Return the (X, Y) coordinate for the center point of the cell that contains the specified text.  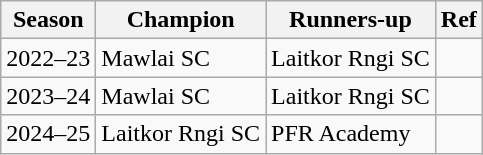
Champion (181, 20)
Runners-up (351, 20)
Ref (458, 20)
2023–24 (48, 96)
PFR Academy (351, 134)
2022–23 (48, 58)
2024–25 (48, 134)
Season (48, 20)
